Scan for the cell matching the given text and deliver its (X, Y) coordinate at center. 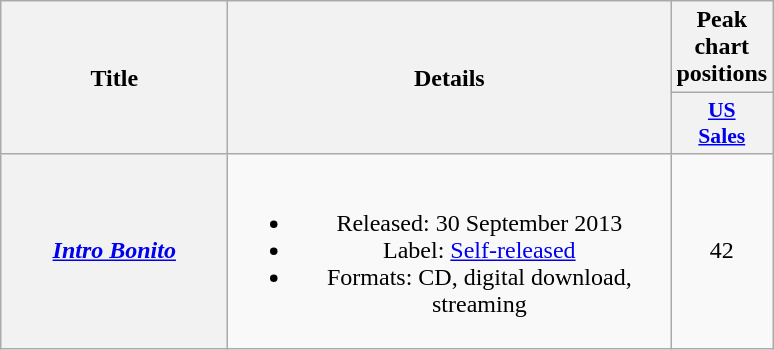
42 (722, 251)
USSales (722, 124)
Released: 30 September 2013Label: Self-releasedFormats: CD, digital download, streaming (450, 251)
Title (114, 78)
Details (450, 78)
Intro Bonito (114, 251)
Peak chart positions (722, 47)
